Output the (X, Y) coordinate of the center of the cell containing the given text.  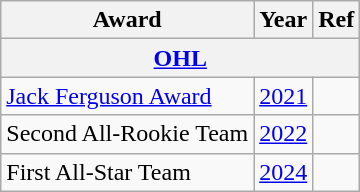
Second All-Rookie Team (128, 134)
First All-Star Team (128, 172)
Ref (336, 20)
2024 (284, 172)
2022 (284, 134)
2021 (284, 96)
Jack Ferguson Award (128, 96)
OHL (180, 58)
Year (284, 20)
Award (128, 20)
